Determine the [X, Y] coordinate at the center of the cell enclosing the given text.  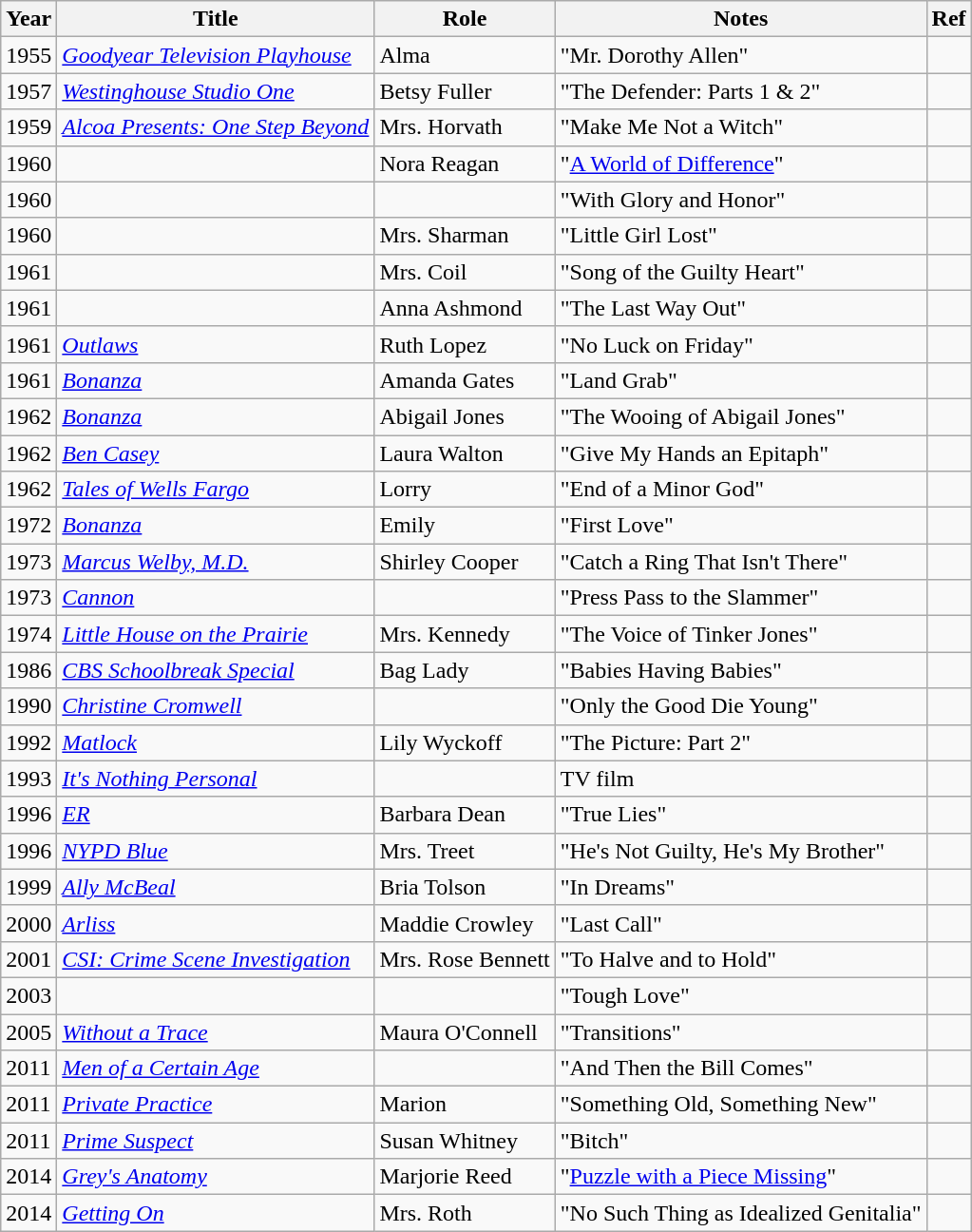
"No Such Thing as Idealized Genitalia" [741, 1213]
"A World of Difference" [741, 164]
"The Defender: Parts 1 & 2" [741, 91]
"He's Not Guilty, He's My Brother" [741, 851]
"Song of the Guilty Heart" [741, 272]
Ref [948, 19]
Barbara Dean [465, 815]
"The Last Way Out" [741, 308]
Bag Lady [465, 670]
2003 [29, 995]
NYPD Blue [216, 851]
Goodyear Television Playhouse [216, 55]
"First Love" [741, 526]
"Babies Having Babies" [741, 670]
"Tough Love" [741, 995]
"Transitions" [741, 1031]
Marjorie Reed [465, 1177]
Cannon [216, 598]
Mrs. Treet [465, 851]
Grey's Anatomy [216, 1177]
"No Luck on Friday" [741, 344]
"Catch a Ring That Isn't There" [741, 562]
Tales of Wells Fargo [216, 490]
ER [216, 815]
"Mr. Dorothy Allen" [741, 55]
Lily Wyckoff [465, 742]
1959 [29, 127]
"The Wooing of Abigail Jones" [741, 416]
"Press Pass to the Slammer" [741, 598]
"And Then the Bill Comes" [741, 1068]
Role [465, 19]
1972 [29, 526]
Outlaws [216, 344]
CBS Schoolbreak Special [216, 670]
Marion [465, 1105]
2000 [29, 923]
"Puzzle with a Piece Missing" [741, 1177]
Notes [741, 19]
Amanda Gates [465, 380]
1992 [29, 742]
"Land Grab" [741, 380]
2005 [29, 1031]
Bria Tolson [465, 887]
Mrs. Horvath [465, 127]
"Little Girl Lost" [741, 236]
Getting On [216, 1213]
Maddie Crowley [465, 923]
Westinghouse Studio One [216, 91]
Shirley Cooper [465, 562]
"Make Me Not a Witch" [741, 127]
"With Glory and Honor" [741, 200]
Nora Reagan [465, 164]
Arliss [216, 923]
"To Halve and to Hold" [741, 959]
Private Practice [216, 1105]
Alcoa Presents: One Step Beyond [216, 127]
"In Dreams" [741, 887]
"Only the Good Die Young" [741, 706]
Mrs. Roth [465, 1213]
Year [29, 19]
Mrs. Kennedy [465, 634]
Anna Ashmond [465, 308]
Christine Cromwell [216, 706]
2001 [29, 959]
Title [216, 19]
"Something Old, Something New" [741, 1105]
"End of a Minor God" [741, 490]
"The Picture: Part 2" [741, 742]
"Bitch" [741, 1141]
"Last Call" [741, 923]
Emily [465, 526]
Laura Walton [465, 453]
Susan Whitney [465, 1141]
Prime Suspect [216, 1141]
Matlock [216, 742]
1955 [29, 55]
Lorry [465, 490]
"The Voice of Tinker Jones" [741, 634]
Ally McBeal [216, 887]
Abigail Jones [465, 416]
1986 [29, 670]
Men of a Certain Age [216, 1068]
Alma [465, 55]
Ruth Lopez [465, 344]
Mrs. Sharman [465, 236]
Betsy Fuller [465, 91]
Little House on the Prairie [216, 634]
Without a Trace [216, 1031]
Ben Casey [216, 453]
1974 [29, 634]
It's Nothing Personal [216, 779]
1999 [29, 887]
1993 [29, 779]
Mrs. Coil [465, 272]
CSI: Crime Scene Investigation [216, 959]
1957 [29, 91]
TV film [741, 779]
1990 [29, 706]
"Give My Hands an Epitaph" [741, 453]
Marcus Welby, M.D. [216, 562]
Mrs. Rose Bennett [465, 959]
"True Lies" [741, 815]
Maura O'Connell [465, 1031]
